From the cell containing the given text, extract its center point as (X, Y) coordinate. 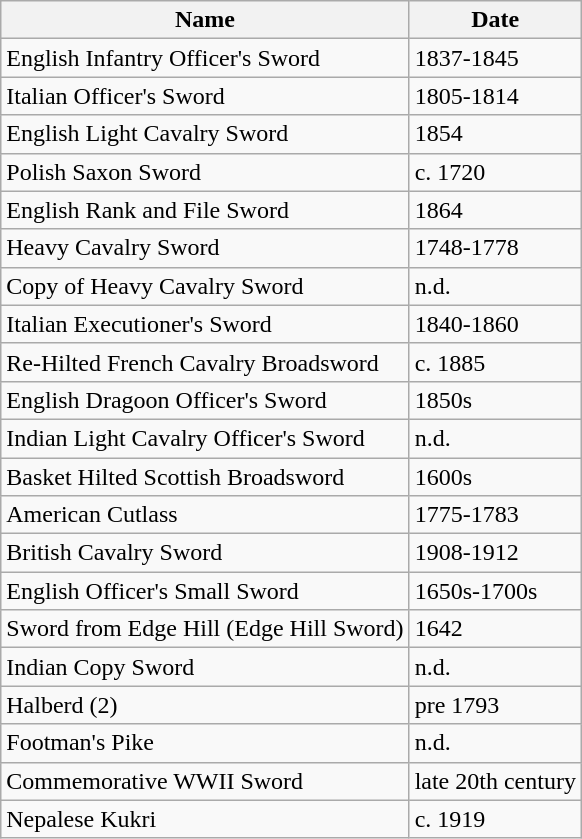
Nepalese Kukri (205, 819)
English Dragoon Officer's Sword (205, 400)
pre 1793 (495, 705)
Footman's Pike (205, 743)
English Officer's Small Sword (205, 591)
1748-1778 (495, 248)
Basket Hilted Scottish Broadsword (205, 477)
1864 (495, 210)
late 20th century (495, 781)
1650s-1700s (495, 591)
Indian Copy Sword (205, 667)
Date (495, 20)
Copy of Heavy Cavalry Sword (205, 286)
c. 1720 (495, 172)
Indian Light Cavalry Officer's Sword (205, 438)
Heavy Cavalry Sword (205, 248)
1600s (495, 477)
Polish Saxon Sword (205, 172)
1908-1912 (495, 553)
1775-1783 (495, 515)
1642 (495, 629)
Sword from Edge Hill (Edge Hill Sword) (205, 629)
English Infantry Officer's Sword (205, 58)
British Cavalry Sword (205, 553)
1850s (495, 400)
1854 (495, 134)
American Cutlass (205, 515)
English Rank and File Sword (205, 210)
Commemorative WWII Sword (205, 781)
Halberd (2) (205, 705)
Re-Hilted French Cavalry Broadsword (205, 362)
English Light Cavalry Sword (205, 134)
1837-1845 (495, 58)
c. 1885 (495, 362)
1805-1814 (495, 96)
Italian Executioner's Sword (205, 324)
1840-1860 (495, 324)
Italian Officer's Sword (205, 96)
Name (205, 20)
c. 1919 (495, 819)
